Search for the cell housing the specified text and yield its [x, y] center coordinate. 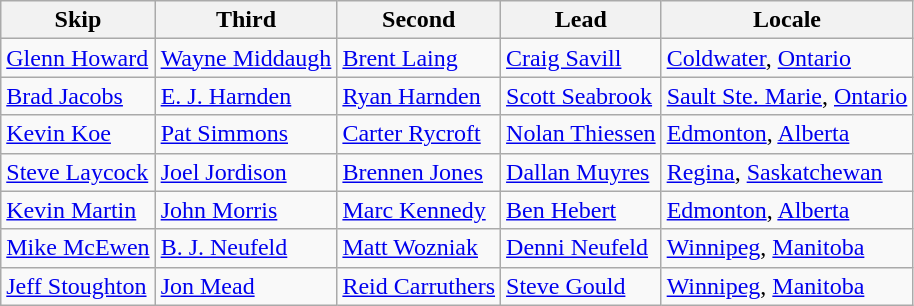
Brad Jacobs [78, 96]
Skip [78, 20]
Brennen Jones [419, 172]
Steve Gould [582, 286]
Third [246, 20]
Nolan Thiessen [582, 134]
Wayne Middaugh [246, 58]
Locale [787, 20]
Joel Jordison [246, 172]
Kevin Koe [78, 134]
Dallan Muyres [582, 172]
Ben Hebert [582, 210]
Second [419, 20]
Ryan Harnden [419, 96]
Mike McEwen [78, 248]
Craig Savill [582, 58]
Matt Wozniak [419, 248]
Steve Laycock [78, 172]
E. J. Harnden [246, 96]
Denni Neufeld [582, 248]
Jon Mead [246, 286]
Marc Kennedy [419, 210]
B. J. Neufeld [246, 248]
Coldwater, Ontario [787, 58]
Carter Rycroft [419, 134]
Reid Carruthers [419, 286]
Glenn Howard [78, 58]
Kevin Martin [78, 210]
Brent Laing [419, 58]
John Morris [246, 210]
Pat Simmons [246, 134]
Sault Ste. Marie, Ontario [787, 96]
Regina, Saskatchewan [787, 172]
Lead [582, 20]
Jeff Stoughton [78, 286]
Scott Seabrook [582, 96]
